From the cell containing the given text, extract its center point as (x, y) coordinate. 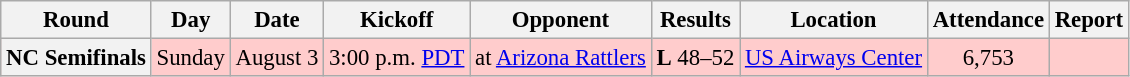
Date (277, 20)
Location (834, 20)
Kickoff (397, 20)
Opponent (560, 20)
US Airways Center (834, 58)
NC Semifinals (76, 58)
Day (190, 20)
Sunday (190, 58)
at Arizona Rattlers (560, 58)
Results (695, 20)
3:00 p.m. PDT (397, 58)
6,753 (988, 58)
Report (1088, 20)
Round (76, 20)
August 3 (277, 58)
Attendance (988, 20)
L 48–52 (695, 58)
